Output the (x, y) coordinate of the center of the cell containing the given text.  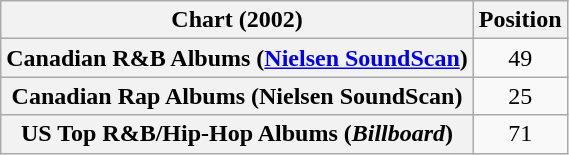
Chart (2002) (238, 20)
Canadian R&B Albums (Nielsen SoundScan) (238, 58)
49 (520, 58)
Canadian Rap Albums (Nielsen SoundScan) (238, 96)
US Top R&B/Hip-Hop Albums (Billboard) (238, 134)
71 (520, 134)
Position (520, 20)
25 (520, 96)
